From the cell containing the given text, extract its center point as (x, y) coordinate. 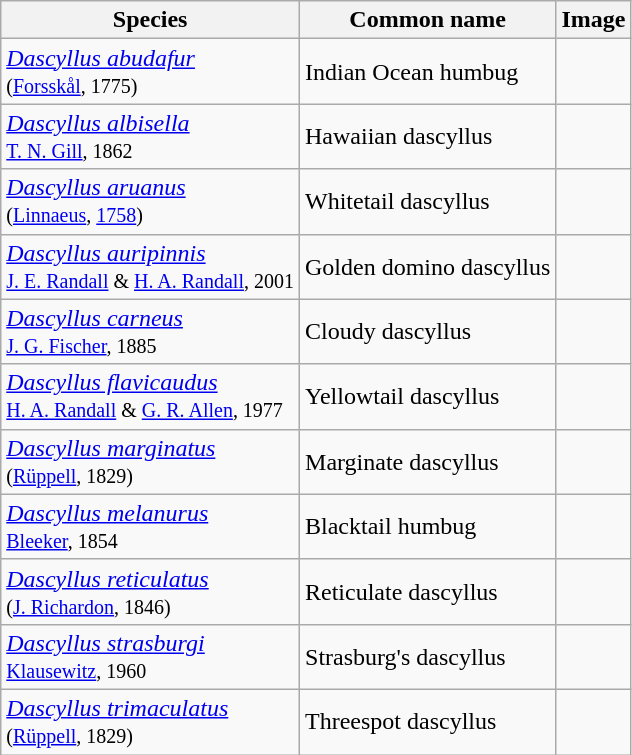
Common name (428, 20)
Species (150, 20)
Image (594, 20)
Dascyllus marginatus(Rüppell, 1829) (150, 462)
Dascyllus strasburgiKlausewitz, 1960 (150, 656)
Dascyllus carneusJ. G. Fischer, 1885 (150, 332)
Hawaiian dascyllus (428, 136)
Cloudy dascyllus (428, 332)
Dascyllus trimaculatus(Rüppell, 1829) (150, 722)
Indian Ocean humbug (428, 72)
Threespot dascyllus (428, 722)
Strasburg's dascyllus (428, 656)
Marginate dascyllus (428, 462)
Yellowtail dascyllus (428, 396)
Dascyllus abudafur(Forsskål, 1775) (150, 72)
Dascyllus albisellaT. N. Gill, 1862 (150, 136)
Blacktail humbug (428, 526)
Golden domino dascyllus (428, 266)
Dascyllus flavicaudusH. A. Randall & G. R. Allen, 1977 (150, 396)
Dascyllus melanurusBleeker, 1854 (150, 526)
Dascyllus aruanus(Linnaeus, 1758) (150, 202)
Whitetail dascyllus (428, 202)
Dascyllus reticulatus(J. Richardon, 1846) (150, 592)
Reticulate dascyllus (428, 592)
Dascyllus auripinnisJ. E. Randall & H. A. Randall, 2001 (150, 266)
